For the text-containing cell, return its midpoint in [X, Y] coordinate format. 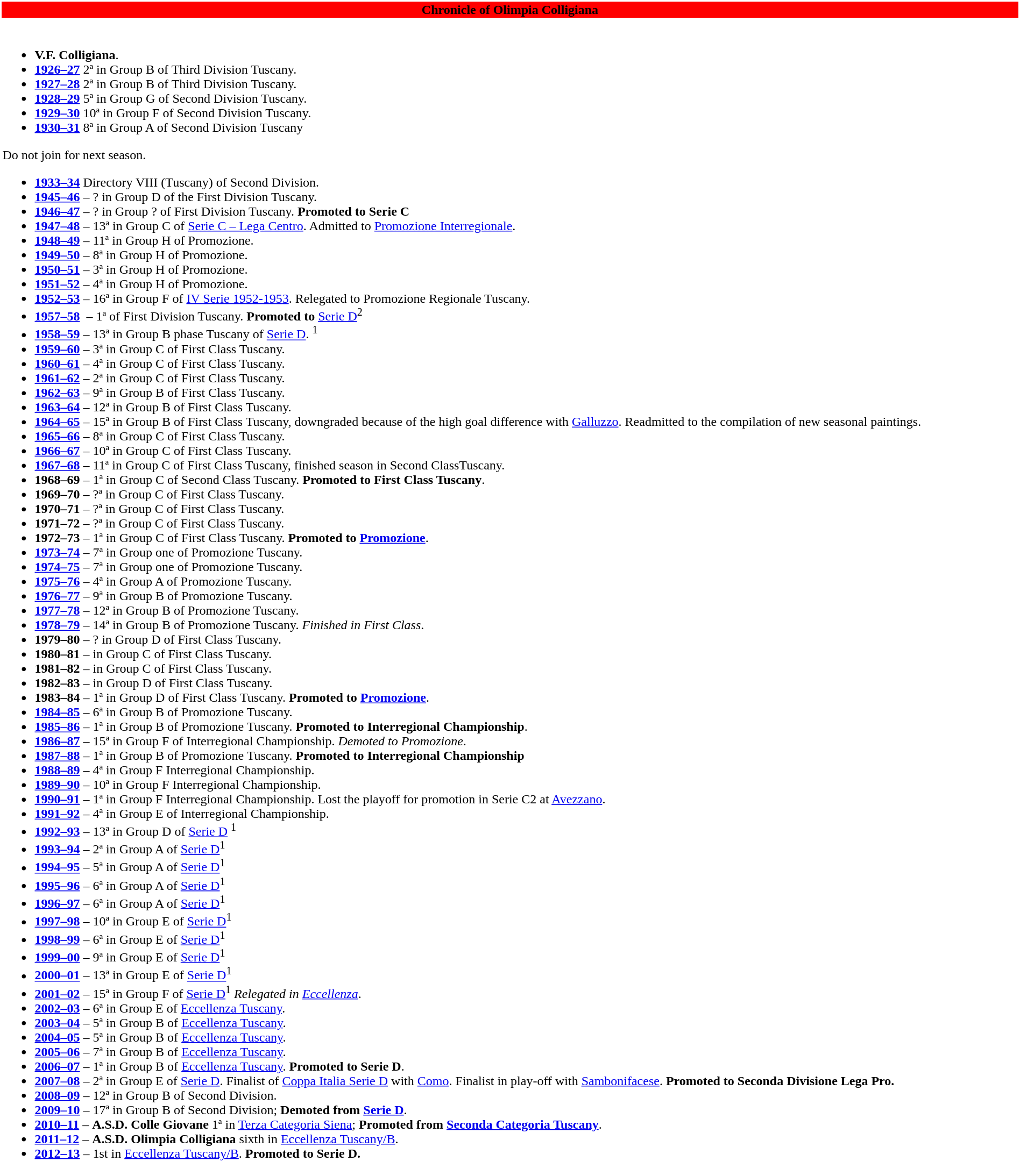
Chronicle of Olimpia Colligiana [510, 10]
